Provide the (x, y) coordinate of the cell's center where the given text is located.  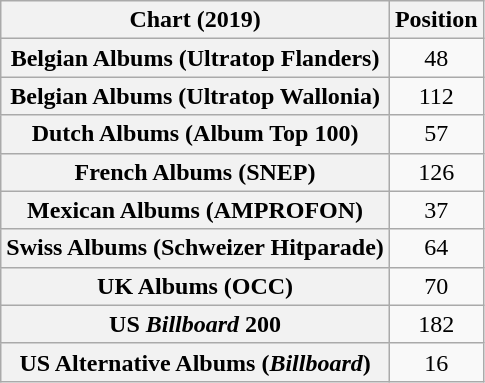
Belgian Albums (Ultratop Flanders) (196, 58)
64 (436, 248)
182 (436, 324)
Mexican Albums (AMPROFON) (196, 210)
French Albums (SNEP) (196, 172)
57 (436, 134)
UK Albums (OCC) (196, 286)
US Billboard 200 (196, 324)
112 (436, 96)
Dutch Albums (Album Top 100) (196, 134)
Swiss Albums (Schweizer Hitparade) (196, 248)
16 (436, 362)
37 (436, 210)
70 (436, 286)
Chart (2019) (196, 20)
US Alternative Albums (Billboard) (196, 362)
Position (436, 20)
48 (436, 58)
126 (436, 172)
Belgian Albums (Ultratop Wallonia) (196, 96)
